Capture the cell that displays the provided text and extract its (X, Y) central coordinate. 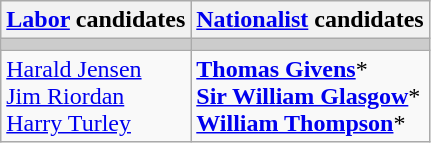
Labor candidates (96, 20)
Thomas Givens*Sir William Glasgow*William Thompson* (310, 96)
Nationalist candidates (310, 20)
Harald JensenJim RiordanHarry Turley (96, 96)
